From the cell containing the given text, extract its center point as (x, y) coordinate. 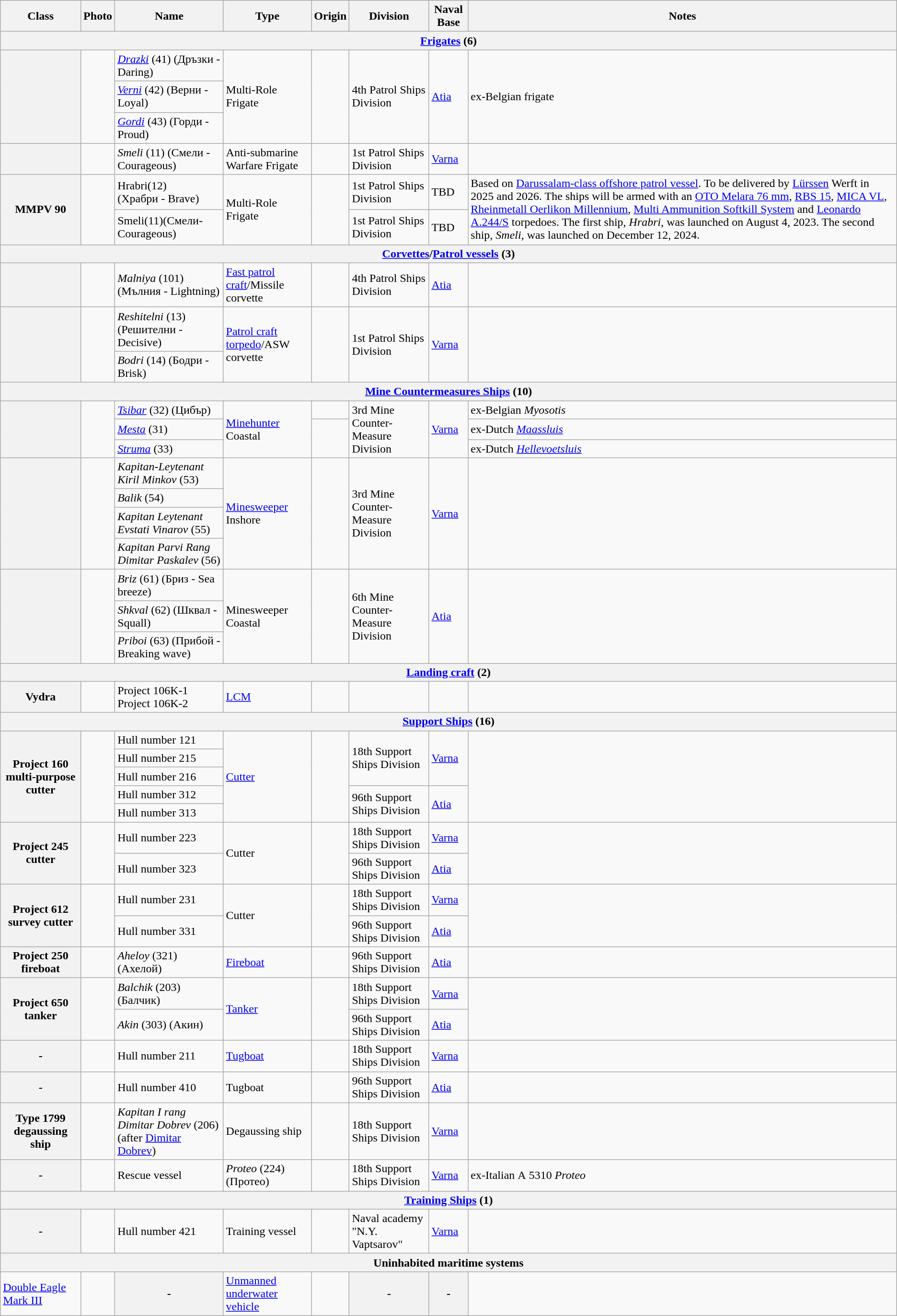
Struma (33) (169, 448)
Reshitelni (13) (Решителни - Decisive) (169, 329)
Kapitan Parvi Rang Dimitar Paskalev (56) (169, 554)
ex-Dutch Hellevoetsluis (682, 448)
Type 1799 degaussing ship (41, 1131)
Unmanned underwater vehicle (267, 1293)
ex-Dutch Maassluis (682, 430)
ex-Italian А 5310 Proteo (682, 1176)
Hull number 216 (169, 776)
Kapitan-Leytenant Kiril Minkov (53) (169, 474)
Mine Countermeasures Ships (10) (448, 391)
Naval academy "N.Y. Vaptsarov" (389, 1231)
Hrabri(12)(Храбри - Brave) (169, 192)
Priboi (63) (Прибой - Breaking wave) (169, 647)
Hull number 313 (169, 813)
Project 106K-1Project 106K-2 (169, 697)
Photo (98, 16)
Gordi (43) (Горди - Proud) (169, 128)
Hull number 215 (169, 758)
Minesweeper Inshore (267, 514)
LCM (267, 697)
Uninhabited maritime systems (448, 1262)
Corvettes/Patrol vessels (3) (448, 254)
Hull number 323 (169, 869)
Landing craft (2) (448, 672)
Project 650 tanker (41, 1009)
Vydra (41, 697)
Proteo (224) (Протео) (267, 1176)
Bodri (14) (Бодри - Brisk) (169, 366)
ex-Belgian frigate (682, 97)
Verni (42) (Верни - Loyal) (169, 97)
Minehunter Coastal (267, 430)
Division (389, 16)
Kapitan Leytenant Evstati Vinarov (55) (169, 523)
Hull number 312 (169, 794)
Type (267, 16)
Fast patrol craft/Missile corvette (267, 285)
Support Ships (16) (448, 722)
Smeli(11)(Смели-Courageous) (169, 227)
Name (169, 16)
Hull number 231 (169, 900)
Aheloy (321) (Ахелой) (169, 963)
Akin (303) (Акин) (169, 1025)
Briz (61) (Бриз - Sea breeze) (169, 585)
Rescue vessel (169, 1176)
Class (41, 16)
Malniya (101) (Мълния - Lightning) (169, 285)
Shkval (62) (Шквал - Squall) (169, 617)
Frigates (6) (448, 41)
Anti-submarine Warfare Frigate (267, 159)
Training Ships (1) (448, 1200)
Hull number 331 (169, 931)
Mesta (31) (169, 430)
Hull number 121 (169, 740)
Balchik (203) (Балчик) (169, 993)
Hull number 410 (169, 1087)
Patrol craft torpedo/ASW corvette (267, 344)
Hull number 421 (169, 1231)
Project 250 fireboat (41, 963)
Hull number 211 (169, 1056)
Naval Base (448, 16)
6th Mine Counter-Measure Division (389, 617)
Hull number 223 (169, 837)
Tanker (267, 1009)
ex-Belgian Myosotis (682, 410)
Smeli (11) (Смели - Courageous) (169, 159)
Minesweeper Coastal (267, 617)
Notes (682, 16)
Kapitan I rang Dimitar Dobrev (206) (after Dimitar Dobrev) (169, 1131)
Project 612 survey cutter (41, 916)
MMPV 90 (41, 210)
Training vessel (267, 1231)
Balik (54) (169, 498)
Degaussing ship (267, 1131)
Fireboat (267, 963)
Project 245 cutter (41, 853)
Drazki (41) (Дръзки - Daring) (169, 65)
Project 160 multi-purpose cutter (41, 776)
Origin (331, 16)
Double Eagle Mark III (41, 1293)
Tsibar (32) (Цибър) (169, 410)
